From the cell containing the given text, extract its center point as [X, Y] coordinate. 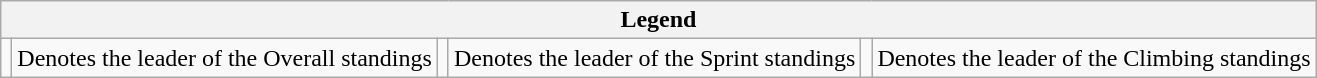
Denotes the leader of the Sprint standings [654, 58]
Denotes the leader of the Overall standings [225, 58]
Denotes the leader of the Climbing standings [1094, 58]
Legend [658, 20]
